Search for the cell housing the specified text and yield its [X, Y] center coordinate. 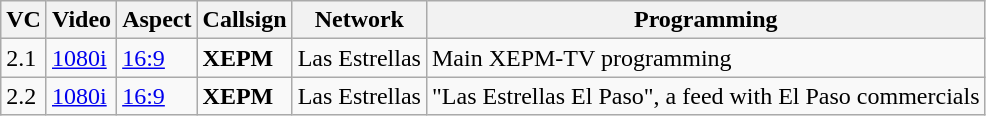
Network [359, 20]
Callsign [244, 20]
Programming [706, 20]
"Las Estrellas El Paso", a feed with El Paso commercials [706, 96]
2.1 [24, 58]
Video [81, 20]
Aspect [157, 20]
Main XEPM-TV programming [706, 58]
2.2 [24, 96]
VC [24, 20]
